Locate the cell with the specified text and output its (x, y) center coordinate. 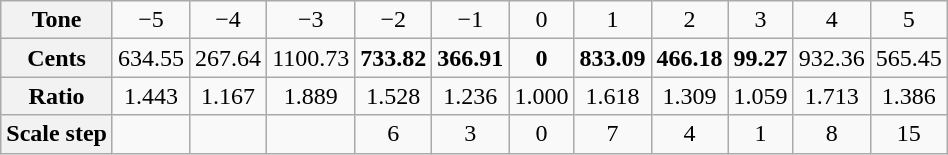
−2 (394, 20)
634.55 (150, 58)
733.82 (394, 58)
1.309 (690, 96)
1.889 (311, 96)
−1 (470, 20)
565.45 (908, 58)
932.36 (832, 58)
Ratio (57, 96)
466.18 (690, 58)
−3 (311, 20)
1.713 (832, 96)
8 (832, 134)
5 (908, 20)
267.64 (228, 58)
7 (612, 134)
1.618 (612, 96)
1.528 (394, 96)
1.059 (760, 96)
1.443 (150, 96)
833.09 (612, 58)
99.27 (760, 58)
1.236 (470, 96)
2 (690, 20)
6 (394, 134)
−5 (150, 20)
Tone (57, 20)
1.386 (908, 96)
15 (908, 134)
1.000 (542, 96)
Cents (57, 58)
−4 (228, 20)
366.91 (470, 58)
Scale step (57, 134)
1.167 (228, 96)
1100.73 (311, 58)
